From the cell containing the given text, extract its center point as [X, Y] coordinate. 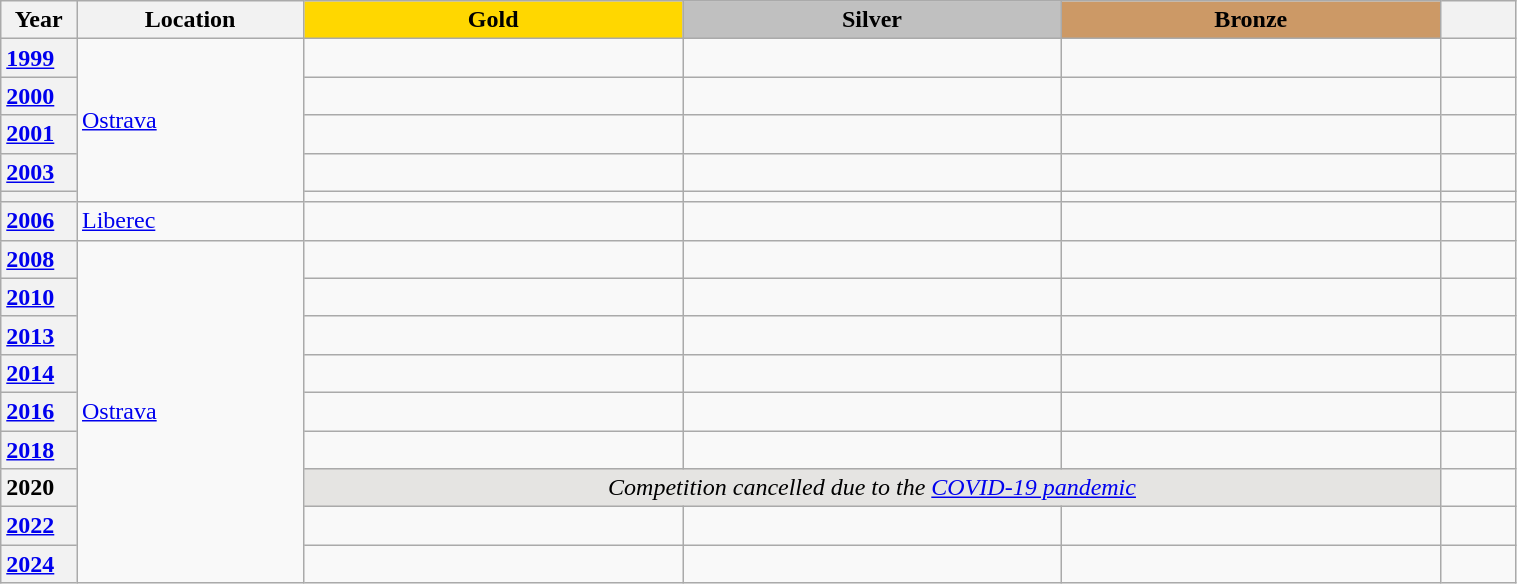
Year [39, 20]
2013 [39, 335]
Location [190, 20]
2000 [39, 96]
Silver [872, 20]
2008 [39, 259]
2006 [39, 221]
2018 [39, 449]
2020 [39, 488]
2016 [39, 411]
Liberec [190, 221]
Gold [494, 20]
2003 [39, 172]
2001 [39, 134]
2022 [39, 526]
1999 [39, 58]
Competition cancelled due to the COVID-19 pandemic [872, 488]
2010 [39, 297]
Bronze [1250, 20]
2024 [39, 564]
2014 [39, 373]
